For the text-containing cell, return its midpoint in [x, y] coordinate format. 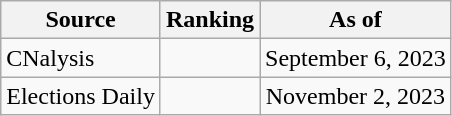
Elections Daily [81, 96]
September 6, 2023 [356, 58]
November 2, 2023 [356, 96]
As of [356, 20]
Ranking [210, 20]
CNalysis [81, 58]
Source [81, 20]
